Return the [x, y] coordinate for the center point of the cell that contains the specified text.  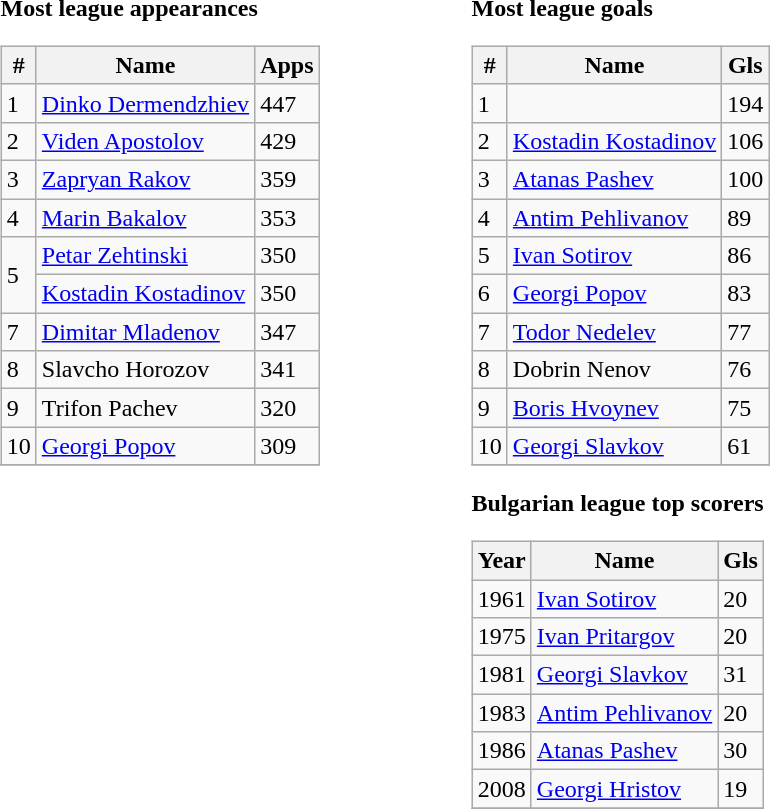
1986 [502, 751]
Marin Bakalov [145, 217]
86 [746, 256]
100 [746, 179]
447 [287, 103]
6 [490, 294]
Todor Nedelev [614, 332]
2008 [502, 789]
1961 [502, 599]
320 [287, 408]
359 [287, 179]
Boris Hvoynev [614, 408]
Petar Zehtinski [145, 256]
Zapryan Rakov [145, 179]
Viden Apostolov [145, 141]
1981 [502, 675]
429 [287, 141]
Dimitar Mladenov [145, 332]
Apps [287, 65]
Dinko Dermendzhiev [145, 103]
Trifon Pachev [145, 408]
89 [746, 217]
77 [746, 332]
75 [746, 408]
19 [741, 789]
106 [746, 141]
Slavcho Horozov [145, 370]
353 [287, 217]
Year [502, 560]
341 [287, 370]
Dobrin Nenov [614, 370]
Georgi Hristov [624, 789]
1975 [502, 637]
61 [746, 446]
83 [746, 294]
Ivan Pritargov [624, 637]
347 [287, 332]
1983 [502, 713]
309 [287, 446]
30 [741, 751]
194 [746, 103]
31 [741, 675]
76 [746, 370]
